Pinpoint the cell where the given text exists, returning its (x, y) midpoint coordinate. 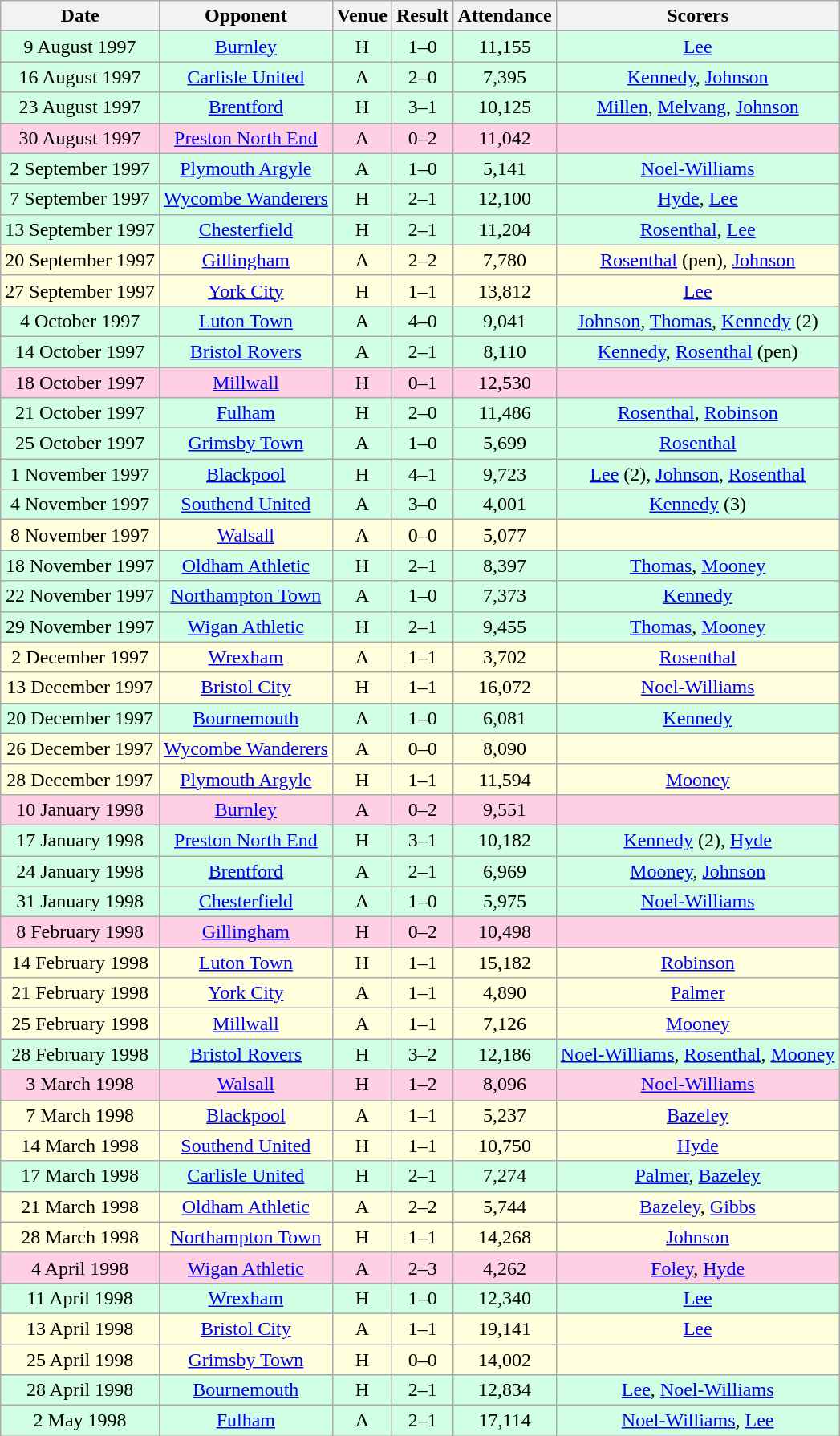
13 December 1997 (80, 688)
7,780 (505, 260)
Opponent (246, 16)
17 March 1998 (80, 1176)
Hyde (698, 1146)
4,001 (505, 505)
7 March 1998 (80, 1115)
Rosenthal (pen), Johnson (698, 260)
20 December 1997 (80, 718)
4–0 (422, 321)
18 October 1997 (80, 383)
8 February 1998 (80, 932)
Millen, Melvang, Johnson (698, 107)
28 December 1997 (80, 779)
13 September 1997 (80, 229)
2 May 1998 (80, 1421)
12,530 (505, 383)
30 August 1997 (80, 138)
8,397 (505, 566)
12,100 (505, 199)
7 September 1997 (80, 199)
17,114 (505, 1421)
Noel-Williams, Lee (698, 1421)
19,141 (505, 1329)
28 April 1998 (80, 1390)
4 October 1997 (80, 321)
0–1 (422, 383)
4,890 (505, 993)
Bazeley, Gibbs (698, 1207)
Scorers (698, 16)
14,002 (505, 1360)
Hyde, Lee (698, 199)
11,204 (505, 229)
8 November 1997 (80, 535)
27 September 1997 (80, 290)
1–2 (422, 1085)
10,125 (505, 107)
25 February 1998 (80, 1024)
3–2 (422, 1054)
Kennedy, Rosenthal (pen) (698, 351)
5,237 (505, 1115)
5,699 (505, 444)
Bazeley (698, 1115)
12,186 (505, 1054)
11 April 1998 (80, 1298)
14 March 1998 (80, 1146)
Rosenthal, Lee (698, 229)
13,812 (505, 290)
10,182 (505, 840)
Date (80, 16)
26 December 1997 (80, 748)
8,090 (505, 748)
Lee (2), Johnson, Rosenthal (698, 474)
Attendance (505, 16)
15,182 (505, 963)
8,110 (505, 351)
Kennedy (3) (698, 505)
Foley, Hyde (698, 1268)
24 January 1998 (80, 870)
9,723 (505, 474)
25 October 1997 (80, 444)
25 April 1998 (80, 1360)
17 January 1998 (80, 840)
4 November 1997 (80, 505)
Johnson (698, 1237)
21 February 1998 (80, 993)
10 January 1998 (80, 809)
14,268 (505, 1237)
Palmer (698, 993)
5,077 (505, 535)
16,072 (505, 688)
9 August 1997 (80, 47)
5,141 (505, 168)
9,455 (505, 627)
6,969 (505, 870)
4,262 (505, 1268)
11,594 (505, 779)
1 November 1997 (80, 474)
Kennedy, Johnson (698, 77)
7,126 (505, 1024)
7,373 (505, 596)
Rosenthal, Robinson (698, 413)
21 March 1998 (80, 1207)
3,702 (505, 657)
11,042 (505, 138)
22 November 1997 (80, 596)
7,395 (505, 77)
2–3 (422, 1268)
28 March 1998 (80, 1237)
8,096 (505, 1085)
14 October 1997 (80, 351)
Noel-Williams, Rosenthal, Mooney (698, 1054)
29 November 1997 (80, 627)
Lee, Noel-Williams (698, 1390)
Kennedy (2), Hyde (698, 840)
9,551 (505, 809)
5,975 (505, 902)
4 April 1998 (80, 1268)
16 August 1997 (80, 77)
Robinson (698, 963)
2 September 1997 (80, 168)
20 September 1997 (80, 260)
13 April 1998 (80, 1329)
4–1 (422, 474)
18 November 1997 (80, 566)
11,486 (505, 413)
5,744 (505, 1207)
7,274 (505, 1176)
3 March 1998 (80, 1085)
Venue (362, 16)
12,834 (505, 1390)
10,750 (505, 1146)
11,155 (505, 47)
Mooney, Johnson (698, 870)
Johnson, Thomas, Kennedy (2) (698, 321)
12,340 (505, 1298)
Palmer, Bazeley (698, 1176)
21 October 1997 (80, 413)
28 February 1998 (80, 1054)
Result (422, 16)
14 February 1998 (80, 963)
3–0 (422, 505)
6,081 (505, 718)
10,498 (505, 932)
23 August 1997 (80, 107)
9,041 (505, 321)
31 January 1998 (80, 902)
2 December 1997 (80, 657)
